Search for the cell housing the specified text and yield its (x, y) center coordinate. 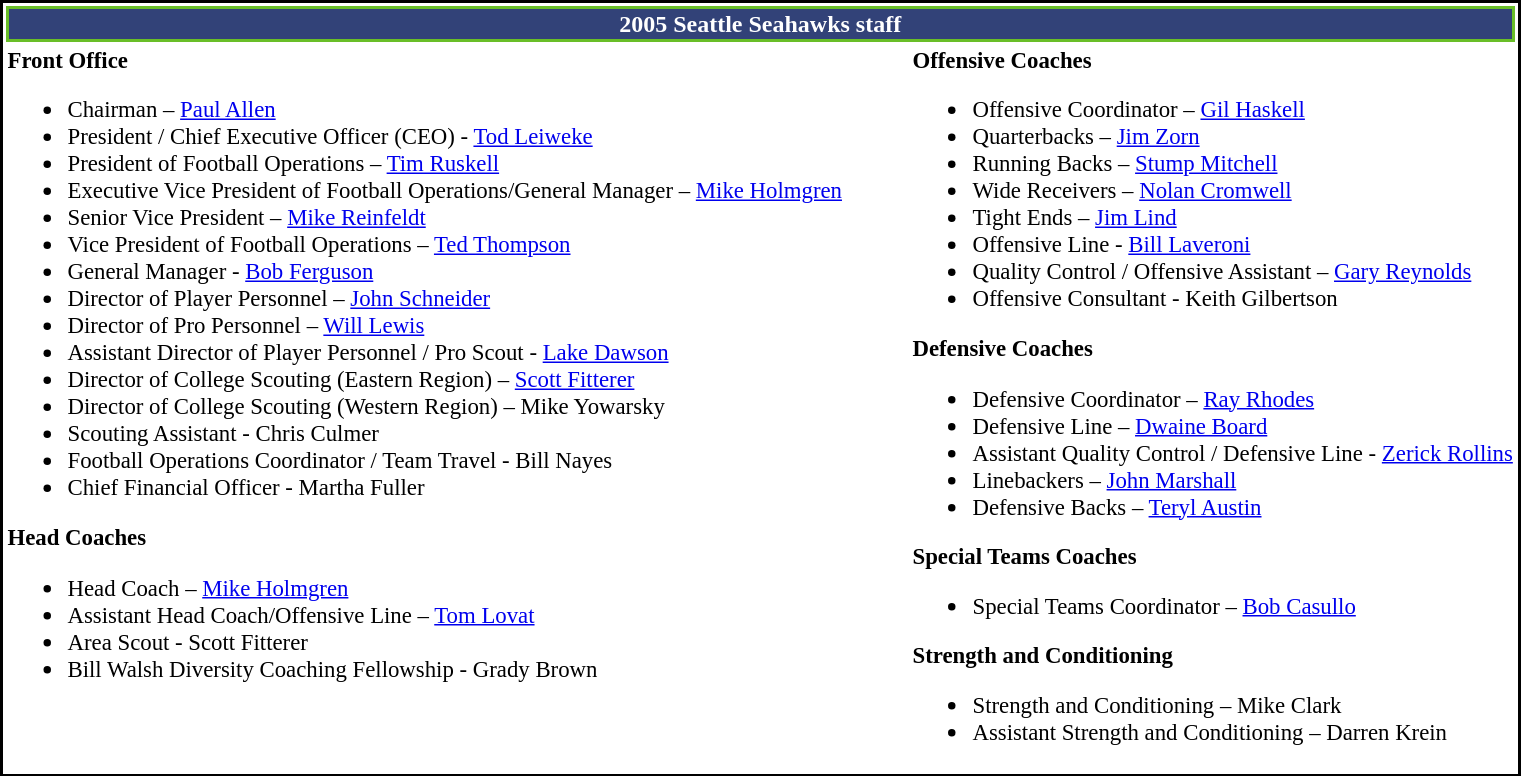
2005 Seattle Seahawks staff (760, 24)
